Find where the given text appears and provide that cell's center as [x, y] coordinate. 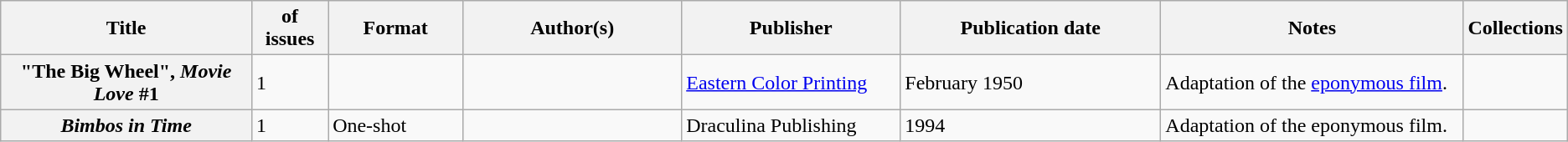
Publisher [791, 28]
of issues [290, 28]
One-shot [395, 125]
Eastern Color Printing [791, 82]
February 1950 [1030, 82]
Format [395, 28]
Publication date [1030, 28]
"The Big Wheel", Movie Love #1 [126, 82]
Title [126, 28]
Bimbos in Time [126, 125]
Draculina Publishing [791, 125]
Notes [1312, 28]
1994 [1030, 125]
Author(s) [573, 28]
Collections [1515, 28]
